Capture the cell that displays the provided text and extract its (x, y) central coordinate. 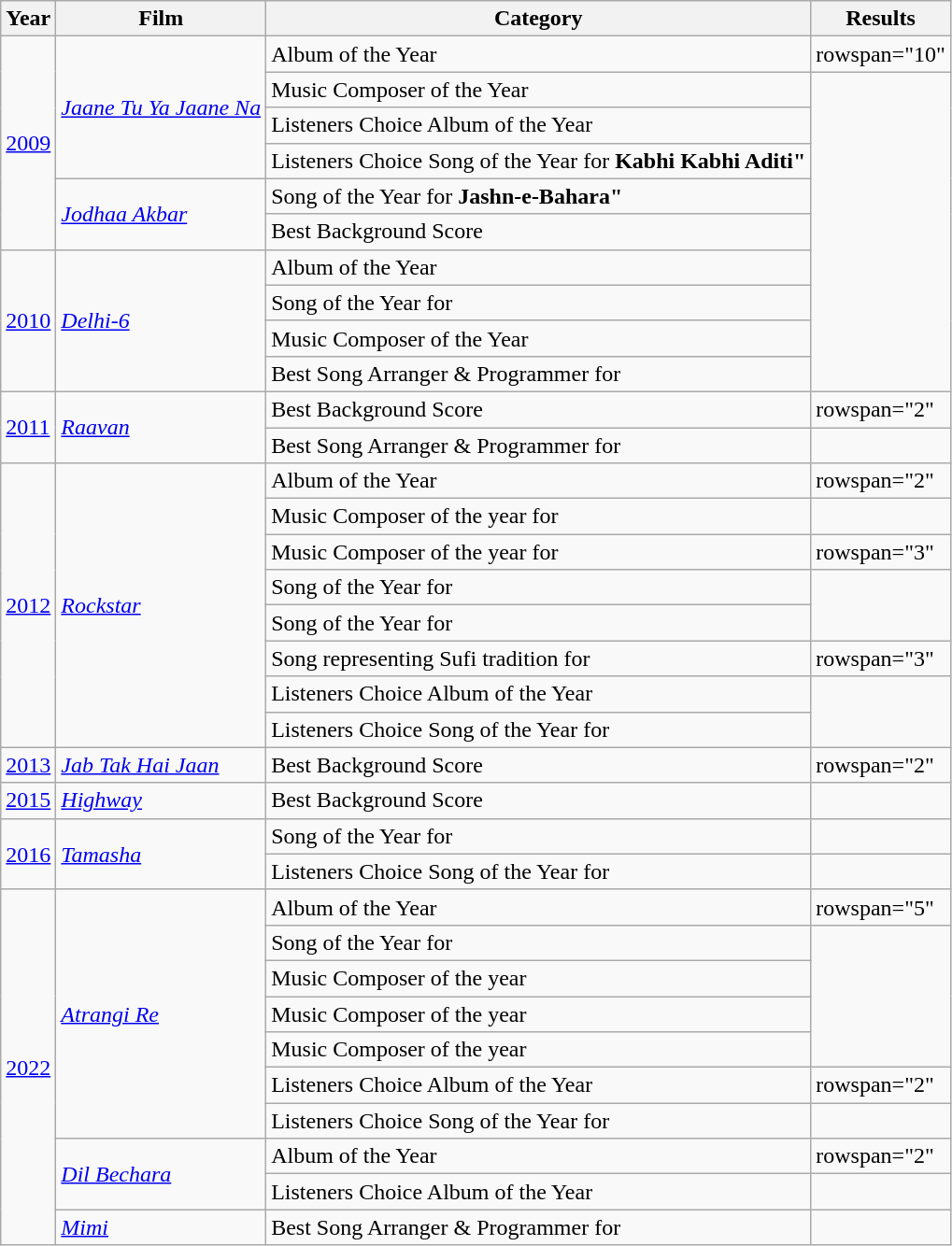
Rockstar (161, 605)
rowspan="10" (881, 54)
Delhi-6 (161, 320)
2016 (28, 854)
Mimi (161, 1227)
2011 (28, 427)
Year (28, 19)
Jaane Tu Ya Jaane Na (161, 107)
2015 (28, 800)
rowspan="5" (881, 907)
Song representing Sufi tradition for (538, 658)
2013 (28, 765)
Jab Tak Hai Jaan (161, 765)
Results (881, 19)
2022 (28, 1067)
Film (161, 19)
Jodhaa Akbar (161, 214)
Category (538, 19)
Raavan (161, 427)
Tamasha (161, 854)
2012 (28, 605)
Highway (161, 800)
Atrangi Re (161, 1013)
Song of the Year for Jashn-e-Bahara" (538, 196)
2009 (28, 143)
Listeners Choice Song of the Year for Kabhi Kabhi Aditi" (538, 161)
2010 (28, 320)
Dil Bechara (161, 1174)
